Output the [X, Y] coordinate of the center of the cell containing the given text.  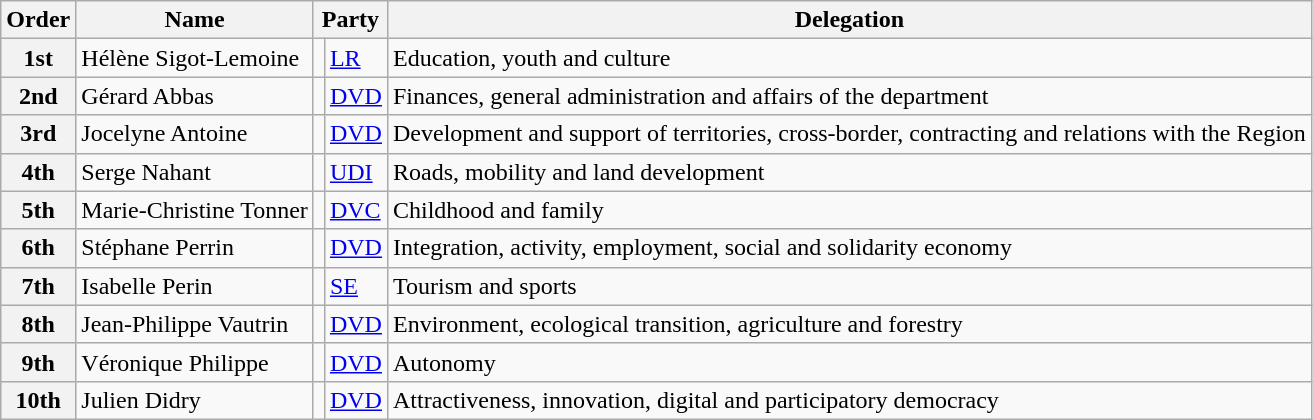
Gérard Abbas [195, 96]
Jean-Philippe Vautrin [195, 324]
Stéphane Perrin [195, 248]
Roads, mobility and land development [849, 172]
Tourism and sports [849, 286]
Isabelle Perin [195, 286]
2nd [38, 96]
8th [38, 324]
Julien Didry [195, 400]
Integration, activity, employment, social and solidarity economy [849, 248]
Autonomy [849, 362]
7th [38, 286]
DVC [356, 210]
LR [356, 58]
4th [38, 172]
Party [350, 20]
3rd [38, 134]
Education, youth and culture [849, 58]
6th [38, 248]
Environment, ecological transition, agriculture and forestry [849, 324]
Véronique Philippe [195, 362]
5th [38, 210]
Childhood and family [849, 210]
Development and support of territories, cross-border, contracting and relations with the Region [849, 134]
UDI [356, 172]
10th [38, 400]
Delegation [849, 20]
Hélène Sigot-Lemoine [195, 58]
Finances, general administration and affairs of the department [849, 96]
SE [356, 286]
Jocelyne Antoine [195, 134]
1st [38, 58]
Name [195, 20]
9th [38, 362]
Order [38, 20]
Attractiveness, innovation, digital and participatory democracy [849, 400]
Marie-Christine Tonner [195, 210]
Serge Nahant [195, 172]
